Capture the cell that displays the provided text and extract its [X, Y] central coordinate. 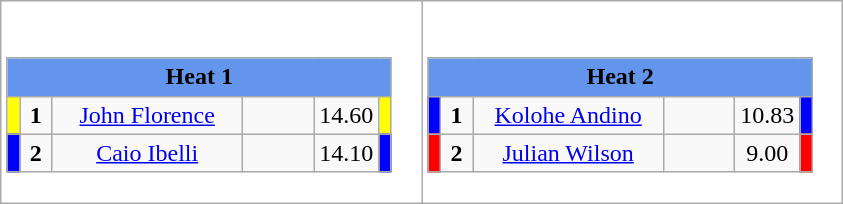
John Florence [148, 115]
14.60 [346, 115]
14.10 [346, 153]
Julian Wilson [568, 153]
Heat 1 1 John Florence 14.60 2 Caio Ibelli 14.10 [212, 102]
Heat 2 [620, 77]
Heat 1 [199, 77]
Caio Ibelli [148, 153]
Kolohe Andino [568, 115]
10.83 [768, 115]
9.00 [768, 153]
Heat 2 1 Kolohe Andino 10.83 2 Julian Wilson 9.00 [632, 102]
